Search for the cell housing the specified text and yield its [x, y] center coordinate. 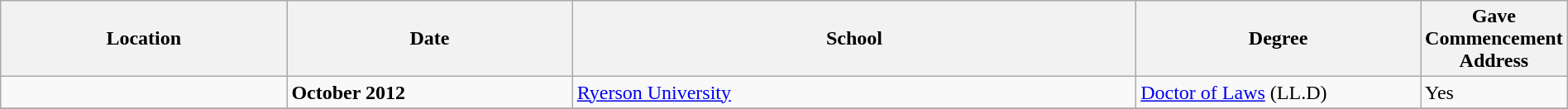
Date [430, 39]
Doctor of Laws (LL.D) [1279, 92]
School [853, 39]
Gave Commencement Address [1494, 39]
Yes [1494, 92]
October 2012 [430, 92]
Location [144, 39]
Degree [1279, 39]
Ryerson University [853, 92]
